Return [X, Y] of the center of cell containing provided text 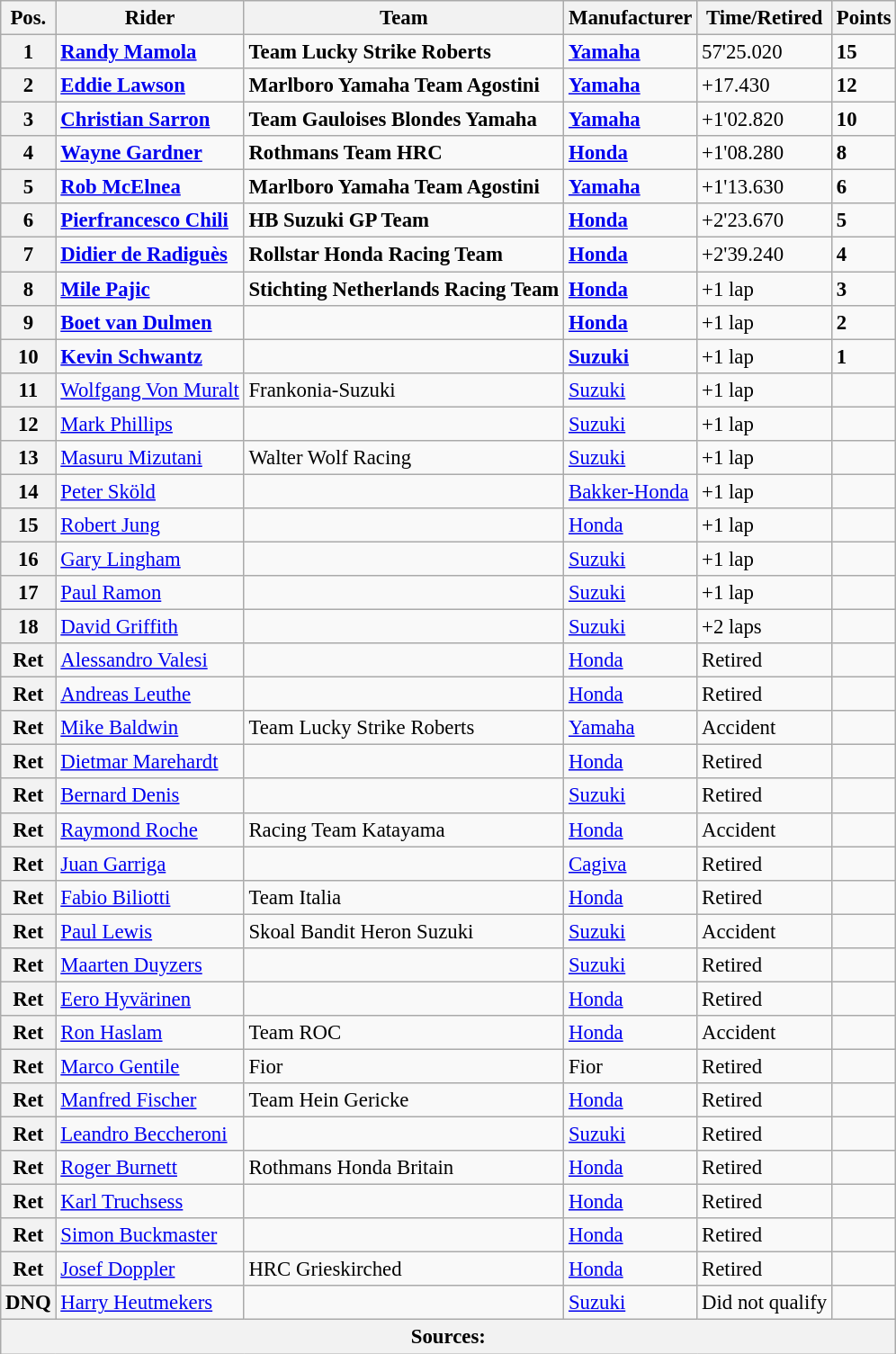
Rider [149, 18]
Boet van Dulmen [149, 322]
Skoal Bandit Heron Suzuki [404, 931]
Eero Hyvärinen [149, 999]
Kevin Schwantz [149, 356]
Christian Sarron [149, 120]
+1'13.630 [765, 187]
11 [29, 390]
Leandro Beccheroni [149, 1134]
Andreas Leuthe [149, 695]
+2'23.670 [765, 220]
Manfred Fischer [149, 1100]
Did not qualify [765, 1304]
Peter Sköld [149, 491]
Paul Ramon [149, 593]
+1'02.820 [765, 120]
Harry Heutmekers [149, 1304]
Mark Phillips [149, 424]
Team Hein Gericke [404, 1100]
Racing Team Katayama [404, 829]
57'25.020 [765, 52]
Mile Pajic [149, 289]
Team [404, 18]
Raymond Roche [149, 829]
Fabio Biliotti [149, 897]
Alessandro Valesi [149, 660]
Wolfgang Von Muralt [149, 390]
Points [864, 18]
Bernard Denis [149, 796]
Simon Buckmaster [149, 1235]
13 [29, 458]
Manufacturer [631, 18]
+1'08.280 [765, 153]
7 [29, 255]
Gary Lingham [149, 559]
18 [29, 627]
17 [29, 593]
Dietmar Marehardt [149, 762]
Marco Gentile [149, 1066]
HB Suzuki GP Team [404, 220]
Mike Baldwin [149, 728]
Juan Garriga [149, 864]
Bakker-Honda [631, 491]
Frankonia-Suzuki [404, 390]
DNQ [29, 1304]
Rothmans Honda Britain [404, 1168]
Eddie Lawson [149, 85]
Robert Jung [149, 525]
+2 laps [765, 627]
Pos. [29, 18]
Rollstar Honda Racing Team [404, 255]
Time/Retired [765, 18]
Didier de Radiguès [149, 255]
Maarten Duyzers [149, 965]
Roger Burnett [149, 1168]
Masuru Mizutani [149, 458]
Walter Wolf Racing [404, 458]
Randy Mamola [149, 52]
David Griffith [149, 627]
Cagiva [631, 864]
Josef Doppler [149, 1269]
Rothmans Team HRC [404, 153]
Sources: [448, 1337]
HRC Grieskirched [404, 1269]
+2'39.240 [765, 255]
Ron Haslam [149, 1033]
9 [29, 322]
Team Gauloises Blondes Yamaha [404, 120]
Karl Truchsess [149, 1202]
Rob McElnea [149, 187]
Team ROC [404, 1033]
14 [29, 491]
+17.430 [765, 85]
Team Italia [404, 897]
Wayne Gardner [149, 153]
Stichting Netherlands Racing Team [404, 289]
Paul Lewis [149, 931]
16 [29, 559]
Pierfrancesco Chili [149, 220]
